From the cell containing the given text, extract its center point as (X, Y) coordinate. 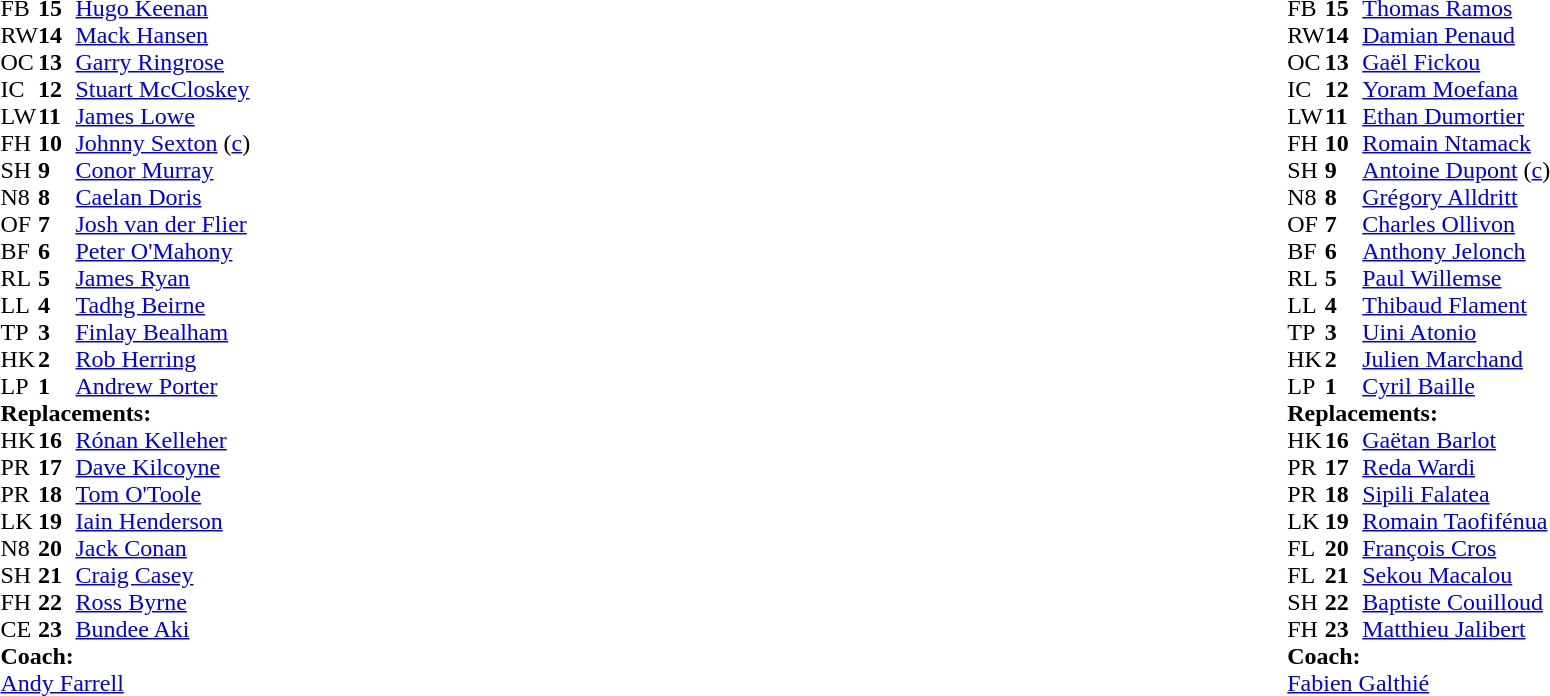
Baptiste Couilloud (1456, 602)
Dave Kilcoyne (164, 468)
Conor Murray (164, 170)
Johnny Sexton (c) (164, 144)
Peter O'Mahony (164, 252)
James Lowe (164, 116)
Ross Byrne (164, 602)
Sipili Falatea (1456, 494)
Romain Ntamack (1456, 144)
Craig Casey (164, 576)
Julien Marchand (1456, 360)
Rónan Kelleher (164, 440)
Gaëtan Barlot (1456, 440)
Reda Wardi (1456, 468)
Garry Ringrose (164, 62)
François Cros (1456, 548)
Thibaud Flament (1456, 306)
Anthony Jelonch (1456, 252)
Sekou Macalou (1456, 576)
Matthieu Jalibert (1456, 630)
Grégory Alldritt (1456, 198)
Finlay Bealham (164, 332)
Tadhg Beirne (164, 306)
Yoram Moefana (1456, 90)
James Ryan (164, 278)
Rob Herring (164, 360)
Uini Atonio (1456, 332)
Stuart McCloskey (164, 90)
Ethan Dumortier (1456, 116)
Tom O'Toole (164, 494)
Iain Henderson (164, 522)
Bundee Aki (164, 630)
Gaël Fickou (1456, 62)
Cyril Baille (1456, 386)
Damian Penaud (1456, 36)
Jack Conan (164, 548)
Charles Ollivon (1456, 224)
Antoine Dupont (c) (1456, 170)
CE (19, 630)
Josh van der Flier (164, 224)
Romain Taofifénua (1456, 522)
Paul Willemse (1456, 278)
Caelan Doris (164, 198)
Andrew Porter (164, 386)
Mack Hansen (164, 36)
